Identify which cell holds the provided text, then report its [x, y] central coordinate. 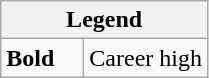
Bold [42, 58]
Career high [146, 58]
Legend [104, 20]
